For the text-containing cell, return its midpoint in (X, Y) coordinate format. 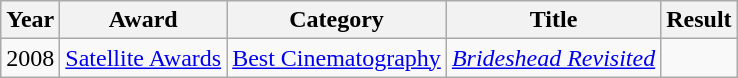
Year (30, 20)
Best Cinematography (337, 58)
Title (553, 20)
Award (144, 20)
2008 (30, 58)
Satellite Awards (144, 58)
Category (337, 20)
Brideshead Revisited (553, 58)
Result (699, 20)
